Identify which cell holds the provided text, then report its [X, Y] central coordinate. 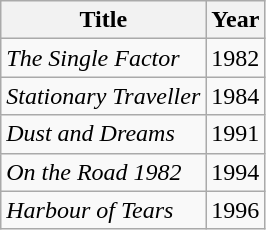
1994 [236, 172]
1996 [236, 210]
Stationary Traveller [104, 96]
Title [104, 20]
The Single Factor [104, 58]
1982 [236, 58]
1991 [236, 134]
On the Road 1982 [104, 172]
Dust and Dreams [104, 134]
1984 [236, 96]
Harbour of Tears [104, 210]
Year [236, 20]
